Provide the [x, y] coordinate of the cell's center where the given text is located.  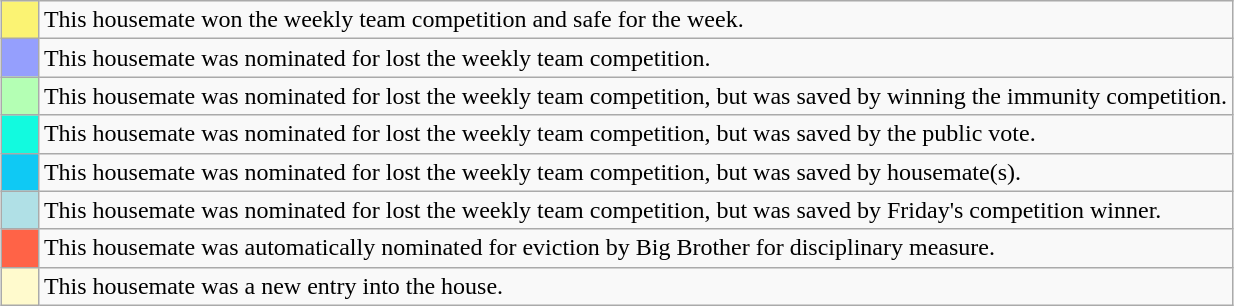
This housemate was nominated for lost the weekly team competition, but was saved by winning the immunity competition. [635, 96]
This housemate was nominated for lost the weekly team competition, but was saved by housemate(s). [635, 172]
This housemate was nominated for lost the weekly team competition, but was saved by the public vote. [635, 134]
This housemate was a new entry into the house. [635, 286]
This housemate won the weekly team competition and safe for the week. [635, 20]
This housemate was automatically nominated for eviction by Big Brother for disciplinary measure. [635, 248]
This housemate was nominated for lost the weekly team competition, but was saved by Friday's competition winner. [635, 210]
This housemate was nominated for lost the weekly team competition. [635, 58]
